Detect which cell encompasses the target text, then output its [X, Y] center coordinate. 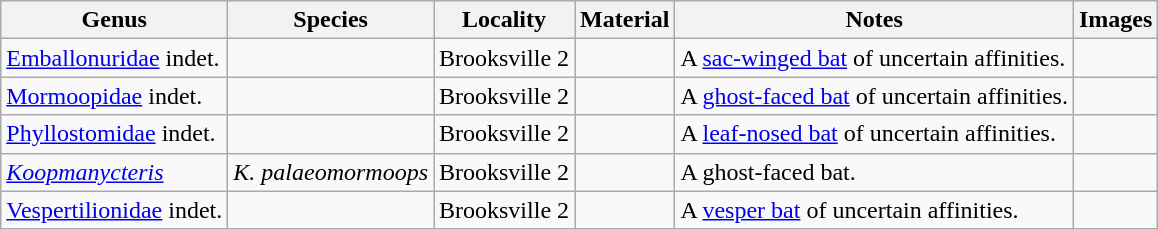
Material [625, 20]
K. palaeomormoops [331, 172]
Phyllostomidae indet. [114, 134]
A vesper bat of uncertain affinities. [874, 210]
Vespertilionidae indet. [114, 210]
Koopmanycteris [114, 172]
A ghost-faced bat of uncertain affinities. [874, 96]
Species [331, 20]
Emballonuridae indet. [114, 58]
A leaf-nosed bat of uncertain affinities. [874, 134]
Notes [874, 20]
A sac-winged bat of uncertain affinities. [874, 58]
A ghost-faced bat. [874, 172]
Mormoopidae indet. [114, 96]
Locality [504, 20]
Genus [114, 20]
Images [1115, 20]
